Return (x, y) of the center of cell containing provided text 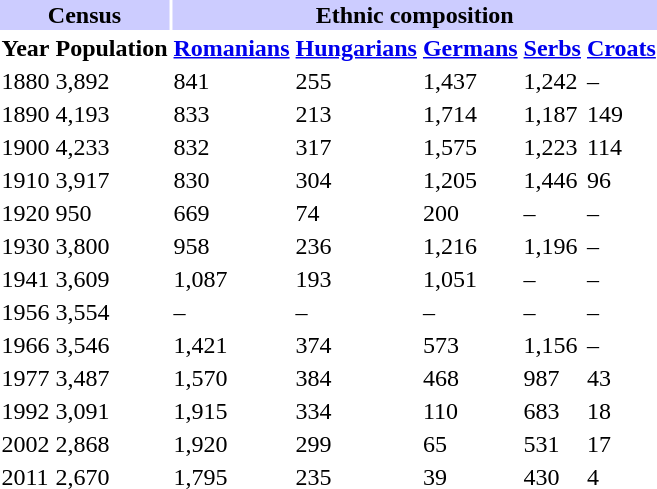
299 (356, 444)
317 (356, 147)
1,156 (552, 345)
950 (112, 213)
96 (621, 180)
1930 (26, 246)
958 (232, 246)
1,216 (470, 246)
531 (552, 444)
1,051 (470, 279)
1941 (26, 279)
669 (232, 213)
1,205 (470, 180)
1,915 (232, 411)
1880 (26, 81)
1,446 (552, 180)
334 (356, 411)
1900 (26, 147)
4,233 (112, 147)
1966 (26, 345)
3,917 (112, 180)
3,546 (112, 345)
683 (552, 411)
841 (232, 81)
1,421 (232, 345)
1890 (26, 114)
1920 (26, 213)
2002 (26, 444)
1956 (26, 312)
374 (356, 345)
17 (621, 444)
3,800 (112, 246)
573 (470, 345)
833 (232, 114)
3,554 (112, 312)
Germans (470, 48)
1,223 (552, 147)
832 (232, 147)
1,437 (470, 81)
Ethnic composition (414, 15)
255 (356, 81)
193 (356, 279)
3,892 (112, 81)
1977 (26, 378)
Romanians (232, 48)
1,570 (232, 378)
384 (356, 378)
304 (356, 180)
200 (470, 213)
149 (621, 114)
1,187 (552, 114)
Population (112, 48)
Census (84, 15)
3,091 (112, 411)
236 (356, 246)
43 (621, 378)
18 (621, 411)
2,868 (112, 444)
Year (26, 48)
Croats (621, 48)
74 (356, 213)
110 (470, 411)
1,087 (232, 279)
4,193 (112, 114)
1,920 (232, 444)
830 (232, 180)
213 (356, 114)
65 (470, 444)
Hungarians (356, 48)
468 (470, 378)
1,714 (470, 114)
1,575 (470, 147)
3,609 (112, 279)
987 (552, 378)
1992 (26, 411)
Serbs (552, 48)
1,242 (552, 81)
3,487 (112, 378)
1,196 (552, 246)
1910 (26, 180)
114 (621, 147)
